Locate the cell with the specified text and output its [x, y] center coordinate. 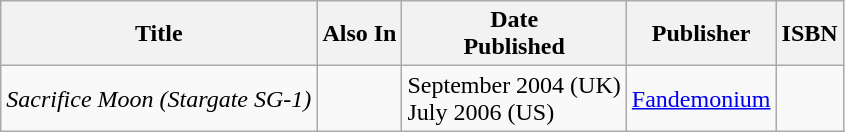
September 2004 (UK)July 2006 (US) [514, 98]
ISBN [810, 34]
Fandemonium [701, 98]
DatePublished [514, 34]
Sacrifice Moon (Stargate SG-1) [159, 98]
Publisher [701, 34]
Title [159, 34]
Also In [360, 34]
